Scan for the cell matching the given text and deliver its [X, Y] coordinate at center. 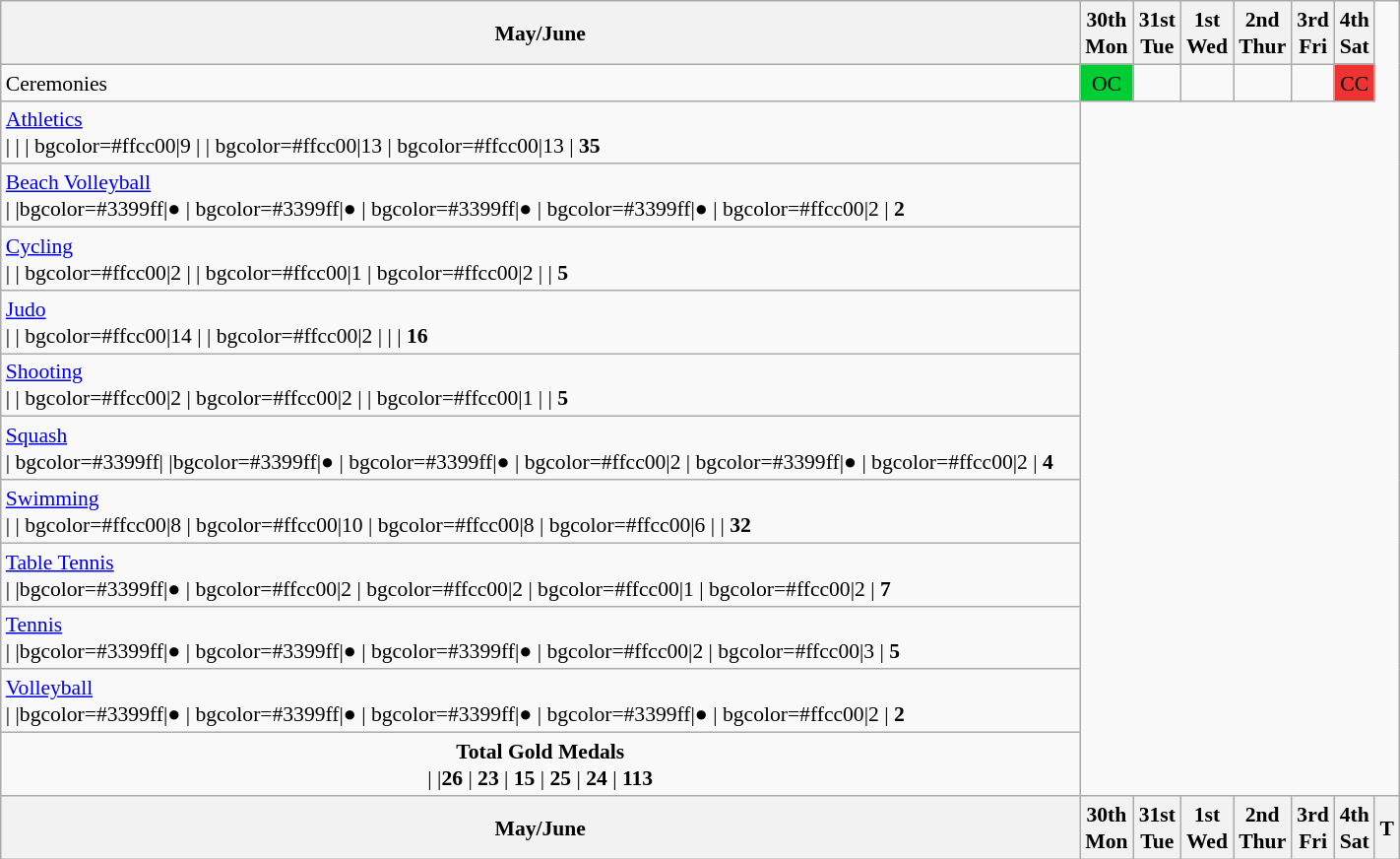
T [1386, 826]
Squash| bgcolor=#3399ff| |bgcolor=#3399ff|● | bgcolor=#3399ff|● | bgcolor=#ffcc00|2 | bgcolor=#3399ff|● | bgcolor=#ffcc00|2 | 4 [541, 448]
Tennis| |bgcolor=#3399ff|● | bgcolor=#3399ff|● | bgcolor=#3399ff|● | bgcolor=#ffcc00|2 | bgcolor=#ffcc00|3 | 5 [541, 637]
Ceremonies [541, 83]
Total Gold Medals| |26 | 23 | 15 | 25 | 24 | 113 [541, 763]
Athletics| | | bgcolor=#ffcc00|9 | | bgcolor=#ffcc00|13 | bgcolor=#ffcc00|13 | 35 [541, 132]
CC [1355, 83]
Table Tennis| |bgcolor=#3399ff|● | bgcolor=#ffcc00|2 | bgcolor=#ffcc00|2 | bgcolor=#ffcc00|1 | bgcolor=#ffcc00|2 | 7 [541, 574]
Shooting| | bgcolor=#ffcc00|2 | bgcolor=#ffcc00|2 | | bgcolor=#ffcc00|1 | | 5 [541, 384]
Cycling| | bgcolor=#ffcc00|2 | | bgcolor=#ffcc00|1 | bgcolor=#ffcc00|2 | | 5 [541, 258]
Beach Volleyball| |bgcolor=#3399ff|● | bgcolor=#3399ff|● | bgcolor=#3399ff|● | bgcolor=#3399ff|● | bgcolor=#ffcc00|2 | 2 [541, 195]
Judo| | bgcolor=#ffcc00|14 | | bgcolor=#ffcc00|2 | | | 16 [541, 321]
Swimming| | bgcolor=#ffcc00|8 | bgcolor=#ffcc00|10 | bgcolor=#ffcc00|8 | bgcolor=#ffcc00|6 | | 32 [541, 511]
Volleyball| |bgcolor=#3399ff|● | bgcolor=#3399ff|● | bgcolor=#3399ff|● | bgcolor=#3399ff|● | bgcolor=#ffcc00|2 | 2 [541, 700]
OC [1107, 83]
